Provide the (X, Y) coordinate of the cell's center where the given text is located.  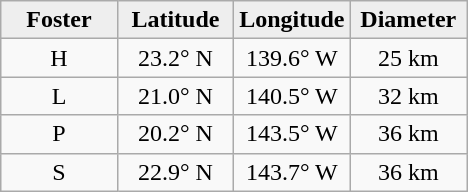
23.2° N (175, 58)
H (59, 58)
139.6° W (292, 58)
L (59, 96)
Foster (59, 20)
Longitude (292, 20)
32 km (408, 96)
21.0° N (175, 96)
Latitude (175, 20)
P (59, 134)
143.7° W (292, 172)
S (59, 172)
143.5° W (292, 134)
25 km (408, 58)
20.2° N (175, 134)
Diameter (408, 20)
140.5° W (292, 96)
22.9° N (175, 172)
